Provide the (x, y) coordinate of the cell's center where the given text is located.  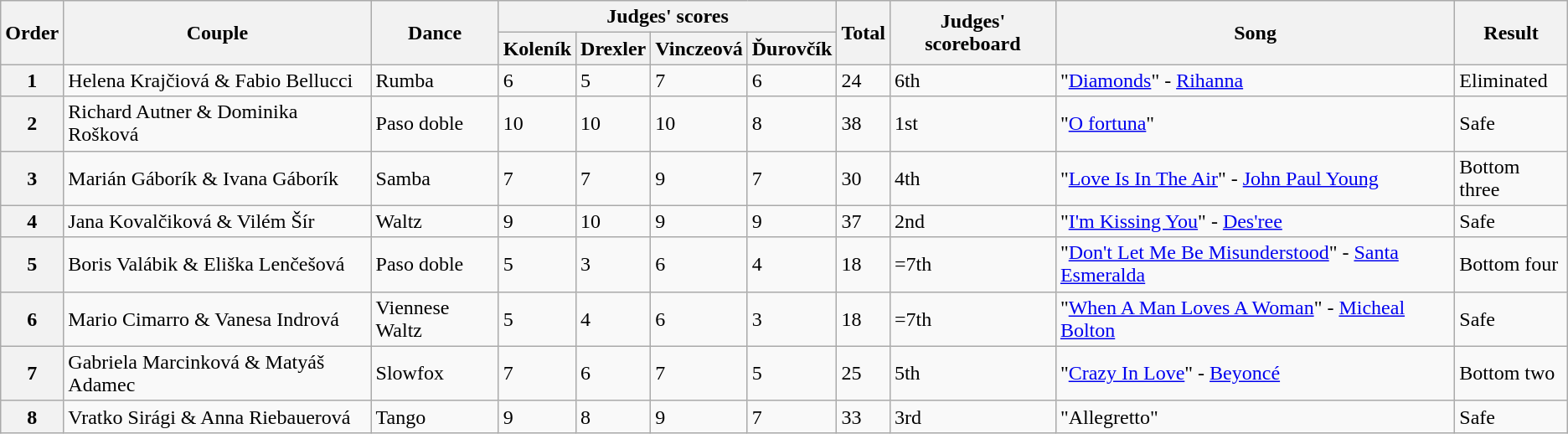
Judges' scores (668, 17)
Jana Kovalčiková & Vilém Šír (218, 221)
Vinczeová (699, 49)
"Allegretto" (1255, 416)
Slowfox (435, 374)
Gabriela Marcinková & Matyáš Adamec (218, 374)
Bottom two (1511, 374)
Judges' scoreboard (972, 33)
1 (32, 80)
"Crazy In Love" - Beyoncé (1255, 374)
Result (1511, 33)
3rd (972, 416)
6th (972, 80)
Total (864, 33)
"Diamonds" - Rihanna (1255, 80)
24 (864, 80)
2nd (972, 221)
Drexler (613, 49)
"I'm Kissing You" - Des'ree (1255, 221)
"O fortuna" (1255, 124)
Samba (435, 178)
25 (864, 374)
Boris Valábik & Eliška Lenčešová (218, 265)
30 (864, 178)
4th (972, 178)
Tango (435, 416)
Vratko Sirági & Anna Riebauerová (218, 416)
Bottom four (1511, 265)
Helena Krajčiová & Fabio Bellucci (218, 80)
Marián Gáborík & Ivana Gáborík (218, 178)
"Love Is In The Air" - John Paul Young (1255, 178)
Eliminated (1511, 80)
Waltz (435, 221)
38 (864, 124)
Dance (435, 33)
Mario Cimarro & Vanesa Indrová (218, 318)
Koleník (537, 49)
Bottom three (1511, 178)
33 (864, 416)
Viennese Waltz (435, 318)
Richard Autner & Dominika Rošková (218, 124)
Song (1255, 33)
Order (32, 33)
5th (972, 374)
Ďurovčík (792, 49)
"Don't Let Me Be Misunderstood" - Santa Esmeralda (1255, 265)
2 (32, 124)
Couple (218, 33)
1st (972, 124)
"When A Man Loves A Woman" - Micheal Bolton (1255, 318)
37 (864, 221)
Rumba (435, 80)
